Scan for the cell matching the given text and deliver its [X, Y] coordinate at center. 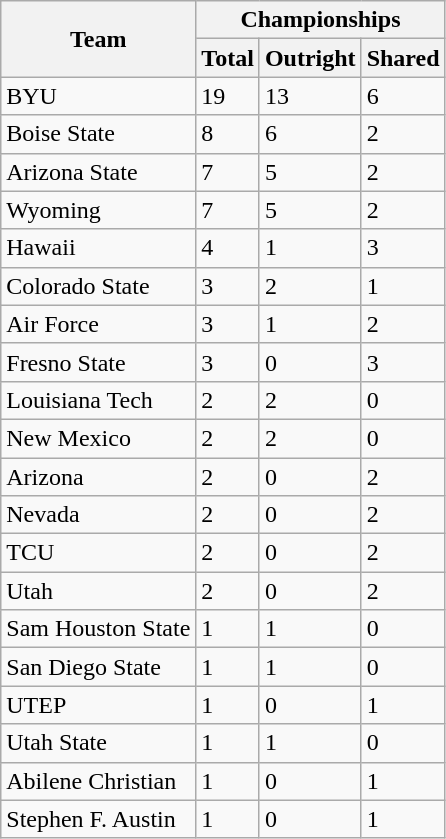
TCU [98, 553]
Wyoming [98, 210]
13 [310, 96]
Nevada [98, 515]
Sam Houston State [98, 629]
San Diego State [98, 667]
Shared [403, 58]
UTEP [98, 705]
Team [98, 39]
Outright [310, 58]
Louisiana Tech [98, 400]
Total [228, 58]
Air Force [98, 324]
Arizona [98, 477]
19 [228, 96]
Utah [98, 591]
Fresno State [98, 362]
8 [228, 134]
Arizona State [98, 172]
Boise State [98, 134]
4 [228, 248]
Hawaii [98, 248]
BYU [98, 96]
Utah State [98, 743]
Championships [320, 20]
Stephen F. Austin [98, 819]
Colorado State [98, 286]
Abilene Christian [98, 781]
New Mexico [98, 438]
